Pinpoint the cell where the given text exists, returning its (x, y) midpoint coordinate. 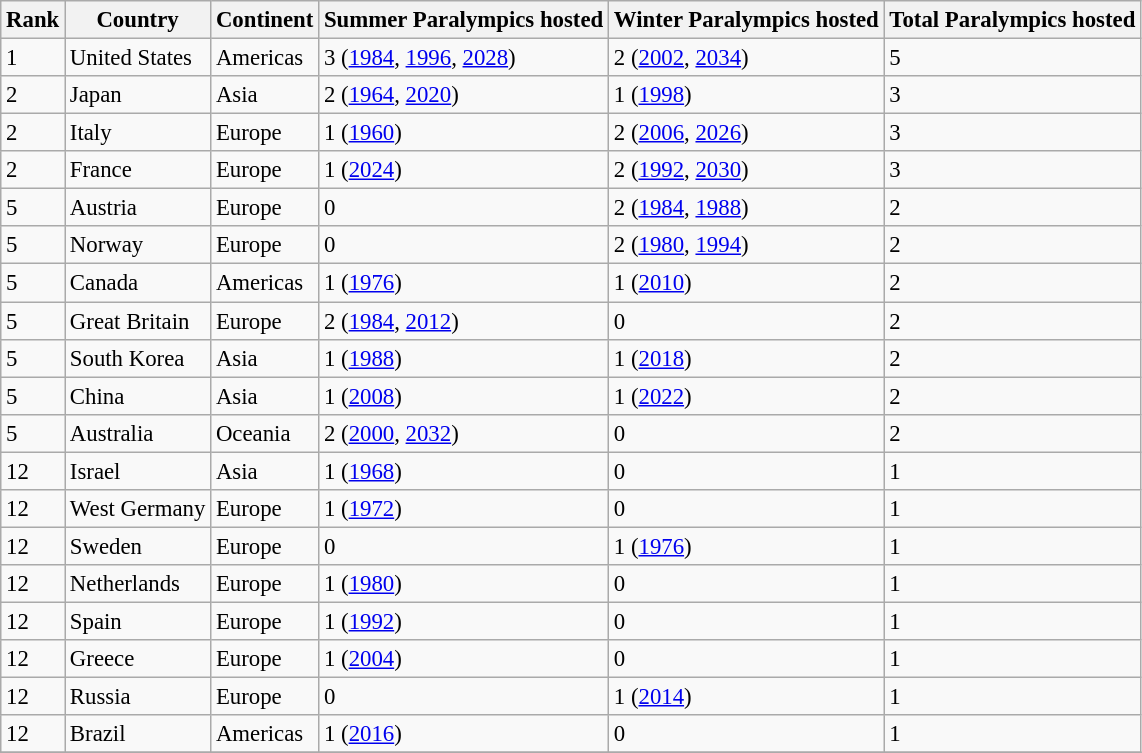
1 (2004) (464, 659)
Sweden (138, 546)
Winter Paralympics hosted (747, 20)
1 (1972) (464, 509)
Australia (138, 433)
Brazil (138, 734)
Austria (138, 208)
2 (2000, 2032) (464, 433)
2 (1964, 2020) (464, 95)
1 (2024) (464, 170)
2 (1992, 2030) (747, 170)
1 (2022) (747, 396)
1 (1988) (464, 358)
1 (2018) (747, 358)
Oceania (265, 433)
Norway (138, 245)
Canada (138, 283)
1 (1980) (464, 584)
1 (2010) (747, 283)
3 (1984, 1996, 2028) (464, 58)
United States (138, 58)
Spain (138, 621)
Continent (265, 20)
2 (1980, 1994) (747, 245)
1 (1992) (464, 621)
2 (1984, 2012) (464, 321)
South Korea (138, 358)
Greece (138, 659)
1 (1960) (464, 133)
China (138, 396)
1 (1968) (464, 471)
2 (1984, 1988) (747, 208)
1 (2014) (747, 697)
2 (2006, 2026) (747, 133)
1 (2008) (464, 396)
Russia (138, 697)
Israel (138, 471)
2 (2002, 2034) (747, 58)
Italy (138, 133)
Total Paralympics hosted (1012, 20)
France (138, 170)
West Germany (138, 509)
Netherlands (138, 584)
Country (138, 20)
Great Britain (138, 321)
Japan (138, 95)
Rank (33, 20)
1 (1998) (747, 95)
1 (2016) (464, 734)
Summer Paralympics hosted (464, 20)
